Locate the cell with the specified text and output its [X, Y] center coordinate. 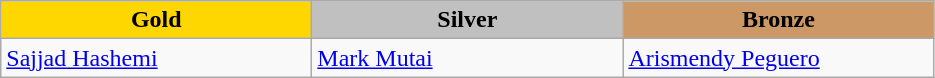
Silver [468, 20]
Arismendy Peguero [778, 58]
Gold [156, 20]
Bronze [778, 20]
Mark Mutai [468, 58]
Sajjad Hashemi [156, 58]
